Return the [X, Y] coordinate for the center point of the cell that contains the specified text.  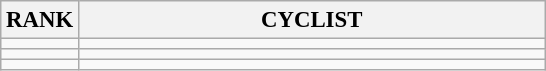
RANK [40, 20]
CYCLIST [312, 20]
